Scan for the cell matching the given text and deliver its [X, Y] coordinate at center. 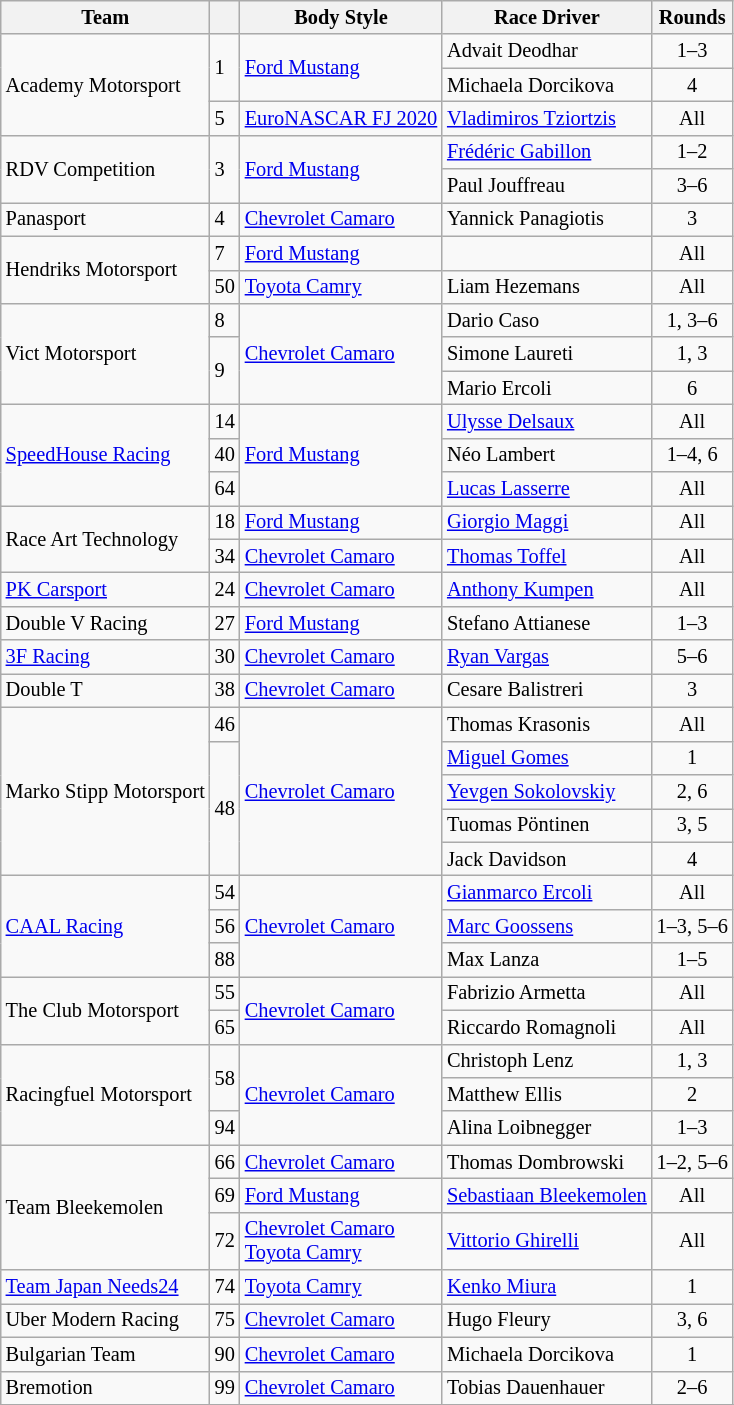
Ulysse Delsaux [547, 421]
Tobias Dauenhauer [547, 1388]
1, 3–6 [692, 320]
Lucas Lasserre [547, 489]
Double V Racing [106, 623]
40 [225, 455]
Mario Ercoli [547, 388]
Body Style [341, 17]
1–4, 6 [692, 455]
CAAL Racing [106, 926]
Christoph Lenz [547, 1061]
Alina Loibnegger [547, 1128]
Bulgarian Team [106, 1354]
56 [225, 926]
Gianmarco Ercoli [547, 892]
Vladimiros Tziortzis [547, 118]
Simone Laureti [547, 354]
Rounds [692, 17]
9 [225, 370]
5–6 [692, 657]
Ryan Vargas [547, 657]
Riccardo Romagnoli [547, 1027]
Bremotion [106, 1388]
69 [225, 1195]
27 [225, 623]
Liam Hezemans [547, 287]
Vittorio Ghirelli [547, 1241]
RDV Competition [106, 168]
Team Japan Needs24 [106, 1287]
94 [225, 1128]
EuroNASCAR FJ 2020 [341, 118]
Race Driver [547, 17]
54 [225, 892]
5 [225, 118]
Miguel Gomes [547, 758]
Fabrizio Armetta [547, 993]
Jack Davidson [547, 859]
38 [225, 690]
Hugo Fleury [547, 1320]
Frédéric Gabillon [547, 152]
2, 6 [692, 791]
Stefano Attianese [547, 623]
75 [225, 1320]
Néo Lambert [547, 455]
Kenko Miura [547, 1287]
Race Art Technology [106, 538]
Yevgen Sokolovskiy [547, 791]
Advait Deodhar [547, 51]
14 [225, 421]
Thomas Toffel [547, 556]
Hendriks Motorsport [106, 270]
1–2 [692, 152]
Thomas Krasonis [547, 724]
6 [692, 388]
Marc Goossens [547, 926]
64 [225, 489]
Team [106, 17]
1–3, 5–6 [692, 926]
3F Racing [106, 657]
Double T [106, 690]
Racingfuel Motorsport [106, 1094]
Cesare Balistreri [547, 690]
55 [225, 993]
18 [225, 522]
Paul Jouffreau [547, 186]
1–2, 5–6 [692, 1162]
99 [225, 1388]
Chevrolet Camaro Toyota Camry [341, 1241]
72 [225, 1241]
34 [225, 556]
Dario Caso [547, 320]
24 [225, 589]
Thomas Dombrowski [547, 1162]
Sebastiaan Bleekemolen [547, 1195]
8 [225, 320]
Anthony Kumpen [547, 589]
SpeedHouse Racing [106, 454]
50 [225, 287]
7 [225, 253]
2 [692, 1094]
3, 6 [692, 1320]
Matthew Ellis [547, 1094]
3–6 [692, 186]
58 [225, 1078]
90 [225, 1354]
66 [225, 1162]
3, 5 [692, 825]
30 [225, 657]
Giorgio Maggi [547, 522]
Uber Modern Racing [106, 1320]
65 [225, 1027]
Tuomas Pöntinen [547, 825]
Team Bleekemolen [106, 1208]
88 [225, 960]
Panasport [106, 219]
1–5 [692, 960]
2–6 [692, 1388]
Max Lanza [547, 960]
Academy Motorsport [106, 84]
PK Carsport [106, 589]
Yannick Panagiotis [547, 219]
74 [225, 1287]
The Club Motorsport [106, 1010]
Vict Motorsport [106, 354]
46 [225, 724]
48 [225, 808]
Marko Stipp Motorsport [106, 791]
